Provide the (x, y) coordinate of the cell's center where the given text is located.  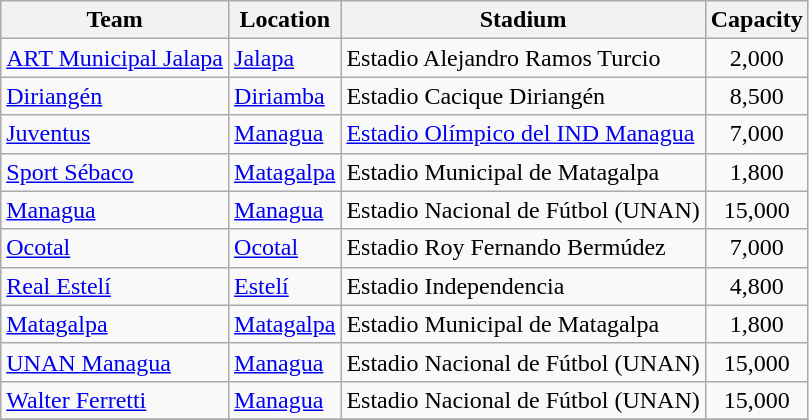
Capacity (756, 20)
Walter Ferretti (115, 400)
Stadium (523, 20)
Diriangén (115, 96)
8,500 (756, 96)
Estadio Independencia (523, 286)
4,800 (756, 286)
Jalapa (285, 58)
Team (115, 20)
Estadio Alejandro Ramos Turcio (523, 58)
ART Municipal Jalapa (115, 58)
Juventus (115, 134)
Estadio Olímpico del IND Managua (523, 134)
Sport Sébaco (115, 172)
Estelí (285, 286)
Diriamba (285, 96)
Estadio Cacique Diriangén (523, 96)
Real Estelí (115, 286)
Estadio Roy Fernando Bermúdez (523, 248)
Location (285, 20)
2,000 (756, 58)
UNAN Managua (115, 362)
